Scan for the cell matching the given text and deliver its [x, y] coordinate at center. 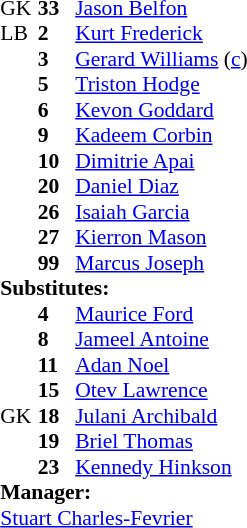
9 [57, 135]
20 [57, 187]
4 [57, 314]
11 [57, 365]
2 [57, 33]
8 [57, 339]
19 [57, 441]
99 [57, 263]
18 [57, 416]
6 [57, 110]
LB [19, 33]
23 [57, 467]
5 [57, 85]
27 [57, 237]
3 [57, 59]
15 [57, 391]
26 [57, 212]
GK [19, 416]
10 [57, 161]
